Return the [X, Y] coordinate for the center point of the cell that contains the specified text.  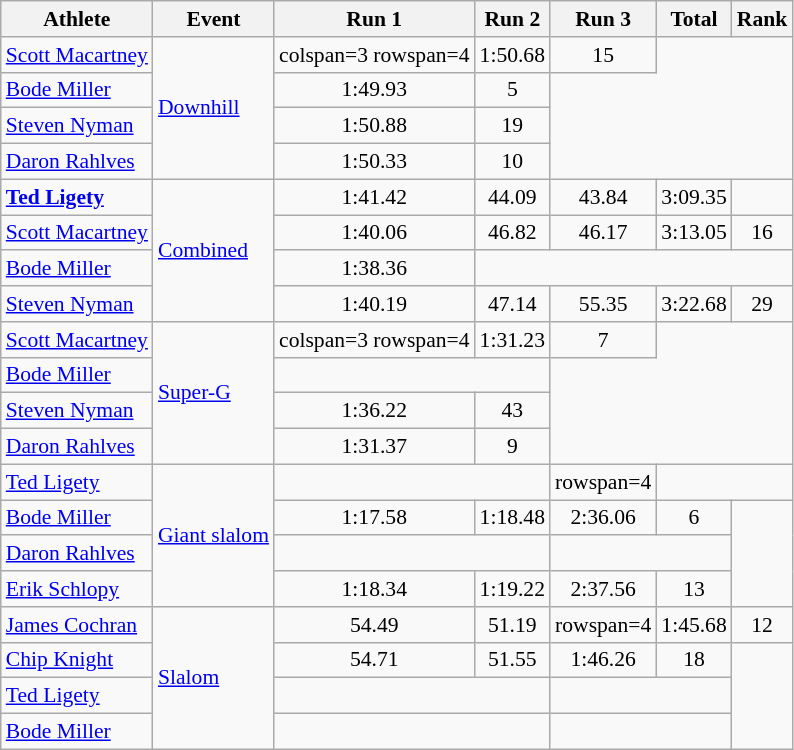
19 [512, 126]
1:50.88 [374, 126]
29 [762, 304]
Total [694, 19]
Run 3 [603, 19]
18 [694, 660]
5 [512, 90]
2:37.56 [603, 589]
3:09.35 [694, 197]
54.71 [374, 660]
15 [603, 55]
51.55 [512, 660]
1:17.58 [374, 518]
Event [214, 19]
6 [694, 518]
1:31.37 [374, 447]
Giant slalom [214, 535]
3:13.05 [694, 233]
43 [512, 411]
Super-G [214, 393]
1:18.48 [512, 518]
Erik Schlopy [77, 589]
3:22.68 [694, 304]
9 [512, 447]
51.19 [512, 625]
1:31.23 [512, 340]
1:18.34 [374, 589]
44.09 [512, 197]
1:45.68 [694, 625]
1:46.26 [603, 660]
Athlete [77, 19]
2:36.06 [603, 518]
54.49 [374, 625]
43.84 [603, 197]
James Cochran [77, 625]
1:50.68 [512, 55]
46.17 [603, 233]
1:40.06 [374, 233]
1:36.22 [374, 411]
7 [603, 340]
1:38.36 [374, 269]
13 [694, 589]
Slalom [214, 678]
1:41.42 [374, 197]
46.82 [512, 233]
Run 1 [374, 19]
10 [512, 162]
Combined [214, 250]
55.35 [603, 304]
12 [762, 625]
Run 2 [512, 19]
1:49.93 [374, 90]
1:50.33 [374, 162]
Rank [762, 19]
Chip Knight [77, 660]
16 [762, 233]
47.14 [512, 304]
1:19.22 [512, 589]
1:40.19 [374, 304]
Downhill [214, 108]
